Provide the [X, Y] coordinate of the cell's center where the given text is located.  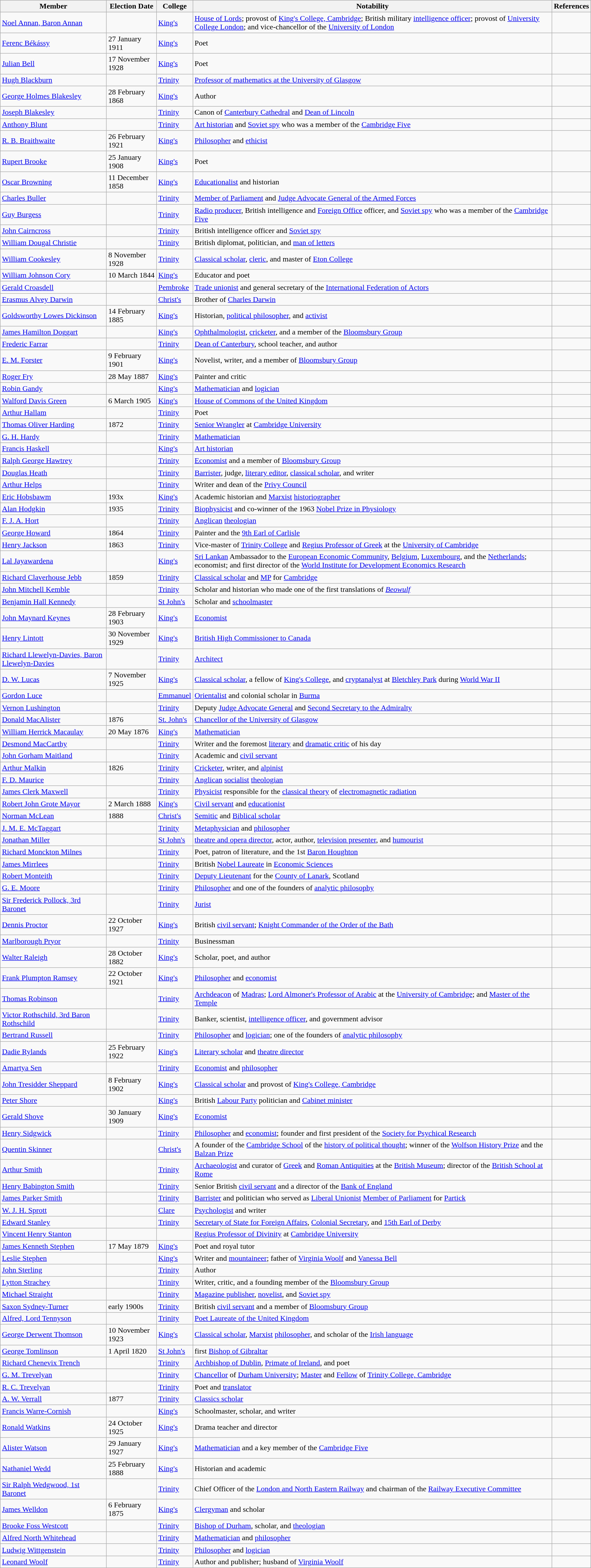
Robert Monteith [54, 876]
Alan Hodgkin [54, 509]
Roger Fry [54, 376]
Richard Monckton Milnes [54, 852]
Dadie Rylands [54, 1052]
Edward Stanley [54, 1222]
Michael Straight [54, 1294]
Erasmus Alvey Darwin [54, 299]
British Labour Party politician and Cabinet minister [373, 1100]
James Clerk Maxwell [54, 792]
Senior Wrangler at Cambridge University [373, 424]
St. John's [175, 720]
Archaeologist and curator of Greek and Roman Antiquities at the British Museum; director of the British School at Rome [373, 1170]
D. W. Lucas [54, 680]
Art historian and Soviet spy who was a member of the Cambridge Five [373, 124]
James Hamilton Doggart [54, 332]
Sir Ralph Wedgwood, 1st Baronet [54, 1489]
Gerald Shove [54, 1117]
Regius Professor of Divinity at Cambridge University [373, 1234]
Vernon Lushington [54, 708]
Jonathan Miller [54, 840]
Alfred North Whitehead [54, 1538]
Saxon Sydney-Turner [54, 1306]
Brother of Charles Darwin [373, 299]
Guy Burgess [54, 214]
Civil servant and educationist [373, 804]
Arthur Smith [54, 1170]
Peter Shore [54, 1100]
G. E. Moore [54, 888]
George Tomlinson [54, 1351]
theatre and opera director, actor, author, television presenter, and humourist [373, 840]
Ronald Watkins [54, 1427]
1876 [131, 720]
Archdeacon of Madras; Lord Almoner's Professor of Arabic at the University of Cambridge; and Master of the Temple [373, 999]
Victor Rothschild, 3rd Baron Rothschild [54, 1019]
9 February 1901 [131, 360]
Sir Frederick Pollock, 3rd Baronet [54, 904]
E. M. Forster [54, 360]
G. M. Trevelyan [54, 1375]
6 February 1875 [131, 1510]
Ludwig Wittgenstein [54, 1550]
William Herrick Macaulay [54, 732]
1 April 1820 [131, 1351]
17 November 1928 [131, 64]
Thomas Oliver Harding [54, 424]
11 December 1858 [131, 182]
Henry Lintott [54, 638]
10 March 1844 [131, 275]
28 May 1887 [131, 376]
Hugh Blackburn [54, 80]
British intelligence officer and Soviet spy [373, 231]
Poet, patron of literature, and the 1st Baron Houghton [373, 852]
1826 [131, 768]
Dennis Proctor [54, 925]
Philosopher and one of the founders of analytic philosophy [373, 888]
Notability [373, 6]
Radio producer, British intelligence and Foreign Office officer, and Soviet spy who was a member of the Cambridge Five [373, 214]
Economist and philosopher [373, 1068]
Canon of Canterbury Cathedral and Dean of Lincoln [373, 112]
Norman McLean [54, 816]
Arthur Malkin [54, 768]
Benjamin Hall Kennedy [54, 601]
Art historian [373, 449]
Poet Laureate of the United Kingdom [373, 1318]
1877 [131, 1399]
Francis Warre-Cornish [54, 1411]
28 February 1903 [131, 618]
Alister Watson [54, 1448]
Writer and dean of the Privy Council [373, 485]
G. H. Hardy [54, 437]
Secretary of State for Foreign Affairs, Colonial Secretary, and 15th Earl of Derby [373, 1222]
Philosopher and logician; one of the founders of analytic philosophy [373, 1035]
Ophthalmologist, cricketer, and a member of the Bloomsbury Group [373, 332]
A founder of the Cambridge School of the history of political thought; winner of the Wolfson History Prize and the Balzan Prize [373, 1150]
Novelist, writer, and a member of Bloomsbury Group [373, 360]
Mathematician and a key member of the Cambridge Five [373, 1448]
Deputy Lieutenant for the County of Lanark, Scotland [373, 876]
Philosopher and ethicist [373, 141]
Nathaniel Wedd [54, 1469]
Francis Haskell [54, 449]
22 October 1927 [131, 925]
17 May 1879 [131, 1246]
Jurist [373, 904]
1935 [131, 509]
John Gorham Maitland [54, 756]
Henry Sidgwick [54, 1133]
1888 [131, 816]
Gerald Croasdell [54, 287]
8 February 1902 [131, 1084]
Classical scholar, Marxist philosopher, and scholar of the Irish language [373, 1335]
George Derwent Thomson [54, 1335]
Classical scholar and provost of King's College, Cambridge [373, 1084]
James Welldon [54, 1510]
10 November 1923 [131, 1335]
Drama teacher and director [373, 1427]
Painter and the 9th Earl of Carlisle [373, 533]
first Bishop of Gibraltar [373, 1351]
Desmond MacCarthy [54, 744]
1872 [131, 424]
British Nobel Laureate in Economic Sciences [373, 864]
Economist and a member of Bloomsbury Group [373, 461]
Election Date [131, 6]
Bertrand Russell [54, 1035]
Henry Babington Smith [54, 1186]
Gordon Luce [54, 696]
7 November 1925 [131, 680]
R. B. Braithwaite [54, 141]
Educationalist and historian [373, 182]
Banker, scientist, intelligence officer, and government advisor [373, 1019]
Robin Gandy [54, 388]
30 January 1909 [131, 1117]
George Howard [54, 533]
John Sterling [54, 1270]
George Holmes Blakesley [54, 96]
Scholar, poet, and author [373, 958]
Psychologist and writer [373, 1210]
Academic historian and Marxist historiographer [373, 497]
27 January 1911 [131, 43]
James Parker Smith [54, 1198]
John Tresidder Sheppard [54, 1084]
Writer and mountaineer; father of Virginia Woolf and Vanessa Bell [373, 1258]
Author and publisher; husband of Virginia Woolf [373, 1562]
British High Commissioner to Canada [373, 638]
Member of Parliament and Judge Advocate General of the Armed Forces [373, 198]
Magazine publisher, novelist, and Soviet spy [373, 1294]
Emmanuel [175, 696]
early 1900s [131, 1306]
Bishop of Durham, scholar, and theologian [373, 1526]
Physicist responsible for the classical theory of electromagnetic radiation [373, 792]
Thomas Robinson [54, 999]
Chancellor of Durham University; Master and Fellow of Trinity College, Cambridge [373, 1375]
Frederic Farrar [54, 344]
Dean of Canterbury, school teacher, and author [373, 344]
20 May 1876 [131, 732]
Member [54, 6]
25 February 1922 [131, 1052]
Philosopher and economist [373, 978]
Chief Officer of the London and North Eastern Railway and chairman of the Railway Executive Committee [373, 1489]
Henry Jackson [54, 545]
F. J. A. Hort [54, 521]
Barrister, judge, literary editor, classical scholar, and writer [373, 473]
30 November 1929 [131, 638]
Senior British civil servant and a director of the Bank of England [373, 1186]
Rupert Brooke [54, 161]
Schoolmaster, scholar, and writer [373, 1411]
Walter Raleigh [54, 958]
Noel Annan, Baron Annan [54, 23]
Goldsworthy Lowes Dickinson [54, 316]
Classical scholar and MP for Cambridge [373, 577]
Deputy Judge Advocate General and Second Secretary to the Admiralty [373, 708]
William Johnson Cory [54, 275]
Richard Chenevix Trench [54, 1363]
28 February 1868 [131, 96]
Robert John Grote Mayor [54, 804]
Leonard Woolf [54, 1562]
W. J. H. Sprott [54, 1210]
British civil servant and a member of Bloomsbury Group [373, 1306]
Classics scholar [373, 1399]
William Dougal Christie [54, 243]
2 March 1888 [131, 804]
Professor of mathematics at the University of Glasgow [373, 80]
John Mitchell Kemble [54, 589]
14 February 1885 [131, 316]
James Mirrlees [54, 864]
1864 [131, 533]
Richard Claverhouse Jebb [54, 577]
Clare [175, 1210]
Vice-master of Trinity College and Regius Professor of Greek at the University of Cambridge [373, 545]
Walford Davis Green [54, 400]
6 March 1905 [131, 400]
Quentin Skinner [54, 1150]
Academic and civil servant [373, 756]
British civil servant; Knight Commander of the Order of the Bath [373, 925]
Mathematician and logician [373, 388]
Mathematician and philosopher [373, 1538]
26 February 1921 [131, 141]
Oscar Browning [54, 182]
1859 [131, 577]
William Cookesley [54, 259]
25 February 1888 [131, 1469]
Semitic and Biblical scholar [373, 816]
28 October 1882 [131, 958]
Biophysicist and co-winner of the 1963 Nobel Prize in Physiology [373, 509]
James Kenneth Stephen [54, 1246]
Clergyman and scholar [373, 1510]
F. D. Maurice [54, 780]
Archbishop of Dublin, Primate of Ireland, and poet [373, 1363]
Alfred, Lord Tennyson [54, 1318]
Orientalist and colonial scholar in Burma [373, 696]
Poet and royal tutor [373, 1246]
Poet and translator [373, 1387]
Chancellor of the University of Glasgow [373, 720]
J. M. E. McTaggart [54, 828]
Anglican socialist theologian [373, 780]
Ferenc Békássy [54, 43]
British diplomat, politician, and man of letters [373, 243]
29 January 1927 [131, 1448]
Richard Llewelyn-Davies, Baron Llewelyn-Davies [54, 659]
Joseph Blakesley [54, 112]
Frank Plumpton Ramsey [54, 978]
Brooke Foss Westcott [54, 1526]
Ralph George Hawtrey [54, 461]
Philosopher and logician [373, 1550]
Pembroke [175, 287]
Classical scholar, cleric, and master of Eton College [373, 259]
Vincent Henry Stanton [54, 1234]
Lytton Strachey [54, 1282]
House of Commons of the United Kingdom [373, 400]
Arthur Helps [54, 485]
22 October 1921 [131, 978]
Scholar and historian who made one of the first translations of Beowulf [373, 589]
John Cairncross [54, 231]
Marlborough Pryor [54, 941]
25 January 1908 [131, 161]
1863 [131, 545]
Architect [373, 659]
Trade unionist and general secretary of the International Federation of Actors [373, 287]
John Maynard Keynes [54, 618]
Amartya Sen [54, 1068]
Lal Jayawardena [54, 561]
Historian, political philosopher, and activist [373, 316]
Charles Buller [54, 198]
Anglican theologian [373, 521]
24 October 1925 [131, 1427]
Writer, critic, and a founding member of the Bloomsbury Group [373, 1282]
Arthur Hallam [54, 412]
Writer and the foremost literary and dramatic critic of his day [373, 744]
Douglas Heath [54, 473]
Leslie Stephen [54, 1258]
Educator and poet [373, 275]
Cricketer, writer, and alpinist [373, 768]
Anthony Blunt [54, 124]
References [571, 6]
Metaphysician and philosopher [373, 828]
Donald MacAlister [54, 720]
Literary scholar and theatre director [373, 1052]
Eric Hobsbawm [54, 497]
Scholar and schoolmaster [373, 601]
Painter and critic [373, 376]
Julian Bell [54, 64]
193x [131, 497]
Classical scholar, a fellow of King's College, and cryptanalyst at Bletchley Park during World War II [373, 680]
R. C. Trevelyan [54, 1387]
College [175, 6]
Historian and academic [373, 1469]
8 November 1928 [131, 259]
Philosopher and economist; founder and first president of the Society for Psychical Research [373, 1133]
Businessman [373, 941]
Barrister and politician who served as Liberal Unionist Member of Parliament for Partick [373, 1198]
A. W. Verrall [54, 1399]
